Detect which cell encompasses the target text, then output its [X, Y] center coordinate. 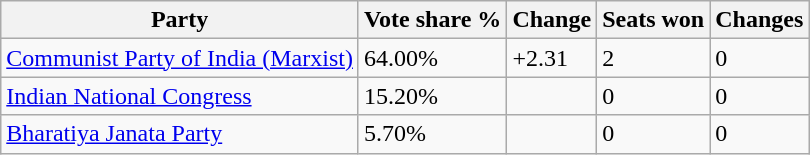
Seats won [654, 20]
Communist Party of India (Marxist) [180, 58]
+2.31 [552, 58]
5.70% [432, 134]
Party [180, 20]
15.20% [432, 96]
Indian National Congress [180, 96]
Bharatiya Janata Party [180, 134]
Changes [760, 20]
Vote share % [432, 20]
64.00% [432, 58]
Change [552, 20]
2 [654, 58]
